Detect which cell encompasses the target text, then output its (x, y) center coordinate. 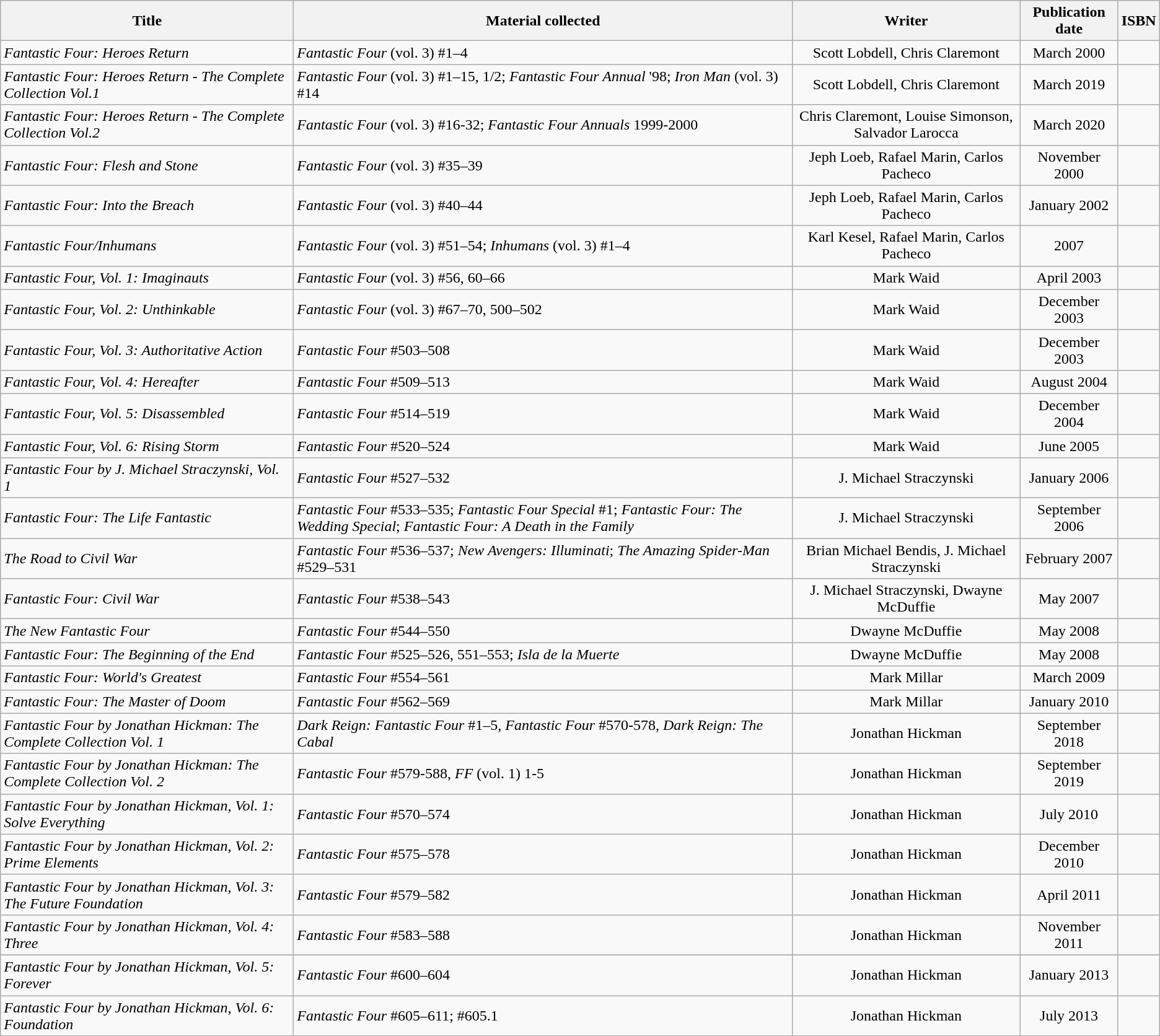
J. Michael Straczynski, Dwayne McDuffie (906, 599)
September 2018 (1069, 734)
Fantastic Four, Vol. 4: Hereafter (147, 382)
Karl Kesel, Rafael Marin, Carlos Pacheco (906, 245)
March 2000 (1069, 53)
September 2019 (1069, 773)
March 2020 (1069, 125)
Fantastic Four (vol. 3) #40–44 (543, 206)
January 2006 (1069, 478)
Fantastic Four #562–569 (543, 701)
Fantastic Four #554–561 (543, 678)
Fantastic Four, Vol. 5: Disassembled (147, 414)
Fantastic Four #579-588, FF (vol. 1) 1-5 (543, 773)
May 2007 (1069, 599)
June 2005 (1069, 446)
The Road to Civil War (147, 559)
Fantastic Four #527–532 (543, 478)
December 2010 (1069, 854)
ISBN (1139, 21)
April 2003 (1069, 278)
Fantastic Four #544–550 (543, 631)
Chris Claremont, Louise Simonson, Salvador Larocca (906, 125)
Title (147, 21)
Fantastic Four, Vol. 3: Authoritative Action (147, 349)
November 2000 (1069, 165)
Fantastic Four by Jonathan Hickman, Vol. 6: Foundation (147, 1015)
Fantastic Four, Vol. 6: Rising Storm (147, 446)
Fantastic Four: Heroes Return - The Complete Collection Vol.1 (147, 84)
Fantastic Four: Heroes Return - The Complete Collection Vol.2 (147, 125)
Fantastic Four (vol. 3) #1–4 (543, 53)
Fantastic Four: The Beginning of the End (147, 654)
Fantastic Four: World's Greatest (147, 678)
January 2002 (1069, 206)
Fantastic Four #575–578 (543, 854)
Fantastic Four by Jonathan Hickman, Vol. 4: Three (147, 934)
July 2013 (1069, 1015)
Fantastic Four by Jonathan Hickman, Vol. 2: Prime Elements (147, 854)
Fantastic Four by Jonathan Hickman, Vol. 1: Solve Everything (147, 814)
September 2006 (1069, 518)
Fantastic Four (vol. 3) #35–39 (543, 165)
Fantastic Four #579–582 (543, 895)
Fantastic Four by Jonathan Hickman, Vol. 3: The Future Foundation (147, 895)
Fantastic Four (vol. 3) #51–54; Inhumans (vol. 3) #1–4 (543, 245)
Fantastic Four #520–524 (543, 446)
Fantastic Four: The Life Fantastic (147, 518)
April 2011 (1069, 895)
January 2013 (1069, 975)
July 2010 (1069, 814)
Fantastic Four by Jonathan Hickman, Vol. 5: Forever (147, 975)
Fantastic Four by Jonathan Hickman: The Complete Collection Vol. 1 (147, 734)
Fantastic Four #525–526, 551–553; Isla de la Muerte (543, 654)
August 2004 (1069, 382)
Fantastic Four #533–535; Fantastic Four Special #1; Fantastic Four: The Wedding Special; Fantastic Four: A Death in the Family (543, 518)
Fantastic Four #570–574 (543, 814)
Fantastic Four/Inhumans (147, 245)
Fantastic Four (vol. 3) #1–15, 1/2; Fantastic Four Annual '98; Iron Man (vol. 3) #14 (543, 84)
December 2004 (1069, 414)
March 2009 (1069, 678)
Fantastic Four #583–588 (543, 934)
Writer (906, 21)
Fantastic Four #514–519 (543, 414)
Fantastic Four: Flesh and Stone (147, 165)
Fantastic Four, Vol. 2: Unthinkable (147, 310)
Fantastic Four, Vol. 1: Imaginauts (147, 278)
November 2011 (1069, 934)
Material collected (543, 21)
Fantastic Four (vol. 3) #67–70, 500–502 (543, 310)
Fantastic Four #600–604 (543, 975)
Fantastic Four (vol. 3) #16-32; Fantastic Four Annuals 1999-2000 (543, 125)
Fantastic Four: Civil War (147, 599)
The New Fantastic Four (147, 631)
Dark Reign: Fantastic Four #1–5, Fantastic Four #570-578, Dark Reign: The Cabal (543, 734)
Fantastic Four #509–513 (543, 382)
Fantastic Four (vol. 3) #56, 60–66 (543, 278)
Fantastic Four #503–508 (543, 349)
Fantastic Four #536–537; New Avengers: Illuminati; The Amazing Spider-Man #529–531 (543, 559)
Fantastic Four by J. Michael Straczynski, Vol. 1 (147, 478)
Fantastic Four by Jonathan Hickman: The Complete Collection Vol. 2 (147, 773)
Fantastic Four #538–543 (543, 599)
February 2007 (1069, 559)
January 2010 (1069, 701)
Fantastic Four #605–611; #605.1 (543, 1015)
Publication date (1069, 21)
March 2019 (1069, 84)
Fantastic Four: Into the Breach (147, 206)
Fantastic Four: The Master of Doom (147, 701)
Brian Michael Bendis, J. Michael Straczynski (906, 559)
Fantastic Four: Heroes Return (147, 53)
2007 (1069, 245)
